Extract the (X, Y) coordinate from the center of the cell holding the provided text.  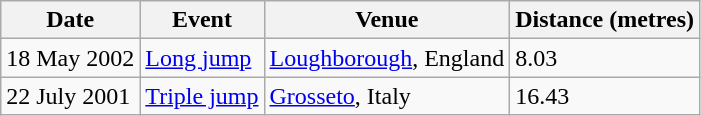
16.43 (605, 96)
Loughborough, England (387, 58)
Grosseto, Italy (387, 96)
Long jump (202, 58)
Triple jump (202, 96)
Event (202, 20)
Date (70, 20)
8.03 (605, 58)
22 July 2001 (70, 96)
18 May 2002 (70, 58)
Distance (metres) (605, 20)
Venue (387, 20)
